Pinpoint the cell where the given text exists, returning its [x, y] midpoint coordinate. 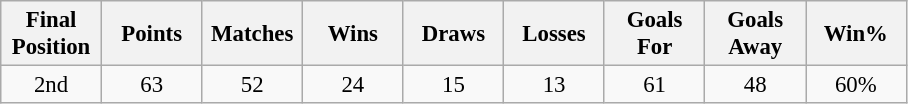
Win% [856, 34]
48 [756, 85]
52 [252, 85]
Points [152, 34]
Goals Away [756, 34]
Wins [354, 34]
Matches [252, 34]
2nd [52, 85]
Losses [554, 34]
Goals For [654, 34]
61 [654, 85]
Draws [454, 34]
24 [354, 85]
15 [454, 85]
63 [152, 85]
60% [856, 85]
13 [554, 85]
Final Position [52, 34]
